Provide the (x, y) coordinate of the cell's center where the given text is located.  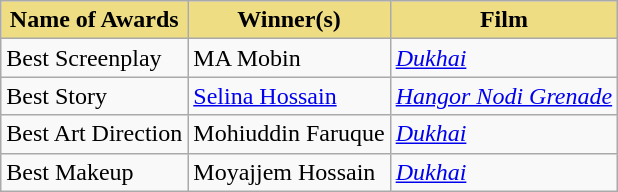
Mohiuddin Faruque (289, 134)
MA Mobin (289, 58)
Best Story (94, 96)
Best Screenplay (94, 58)
Film (504, 20)
Selina Hossain (289, 96)
Winner(s) (289, 20)
Best Art Direction (94, 134)
Name of Awards (94, 20)
Moyajjem Hossain (289, 172)
Best Makeup (94, 172)
Hangor Nodi Grenade (504, 96)
